Search for the cell housing the specified text and yield its (x, y) center coordinate. 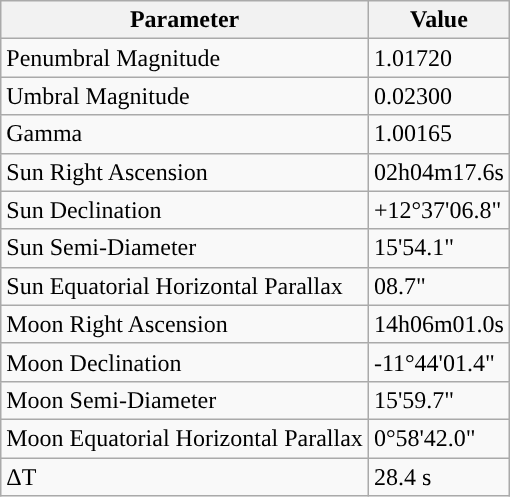
15'54.1" (438, 248)
Umbral Magnitude (185, 96)
Moon Equatorial Horizontal Parallax (185, 438)
02h04m17.6s (438, 172)
Sun Semi-Diameter (185, 248)
+12°37'06.8" (438, 210)
14h06m01.0s (438, 324)
0°58'42.0" (438, 438)
Moon Semi-Diameter (185, 400)
Moon Declination (185, 362)
Sun Right Ascension (185, 172)
0.02300 (438, 96)
Penumbral Magnitude (185, 58)
1.00165 (438, 134)
Sun Equatorial Horizontal Parallax (185, 286)
-11°44'01.4" (438, 362)
Moon Right Ascension (185, 324)
08.7" (438, 286)
1.01720 (438, 58)
28.4 s (438, 477)
Value (438, 20)
Sun Declination (185, 210)
ΔT (185, 477)
Gamma (185, 134)
Parameter (185, 20)
15'59.7" (438, 400)
